From the cell containing the given text, extract its center point as [x, y] coordinate. 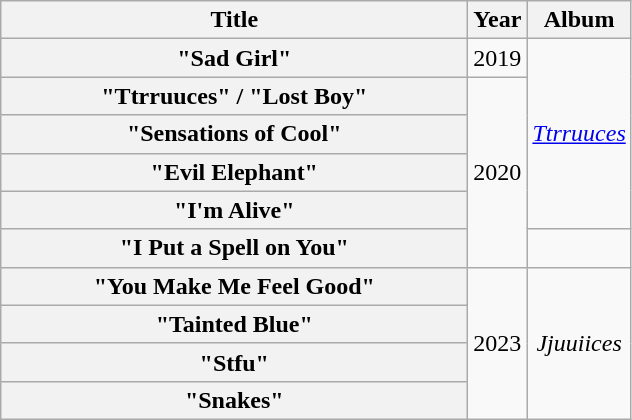
Album [579, 20]
"I Put a Spell on You" [234, 248]
"Snakes" [234, 400]
Ttrruuces [579, 134]
Title [234, 20]
"Sad Girl" [234, 58]
"Evil Elephant" [234, 172]
"I'm Alive" [234, 210]
2023 [498, 343]
"Sensations of Cool" [234, 134]
"Tainted Blue" [234, 324]
2019 [498, 58]
"Stfu" [234, 362]
"Ttrruuces" / "Lost Boy" [234, 96]
"You Make Me Feel Good" [234, 286]
Year [498, 20]
Jjuuiices [579, 343]
2020 [498, 172]
